From the cell containing the given text, extract its center point as (X, Y) coordinate. 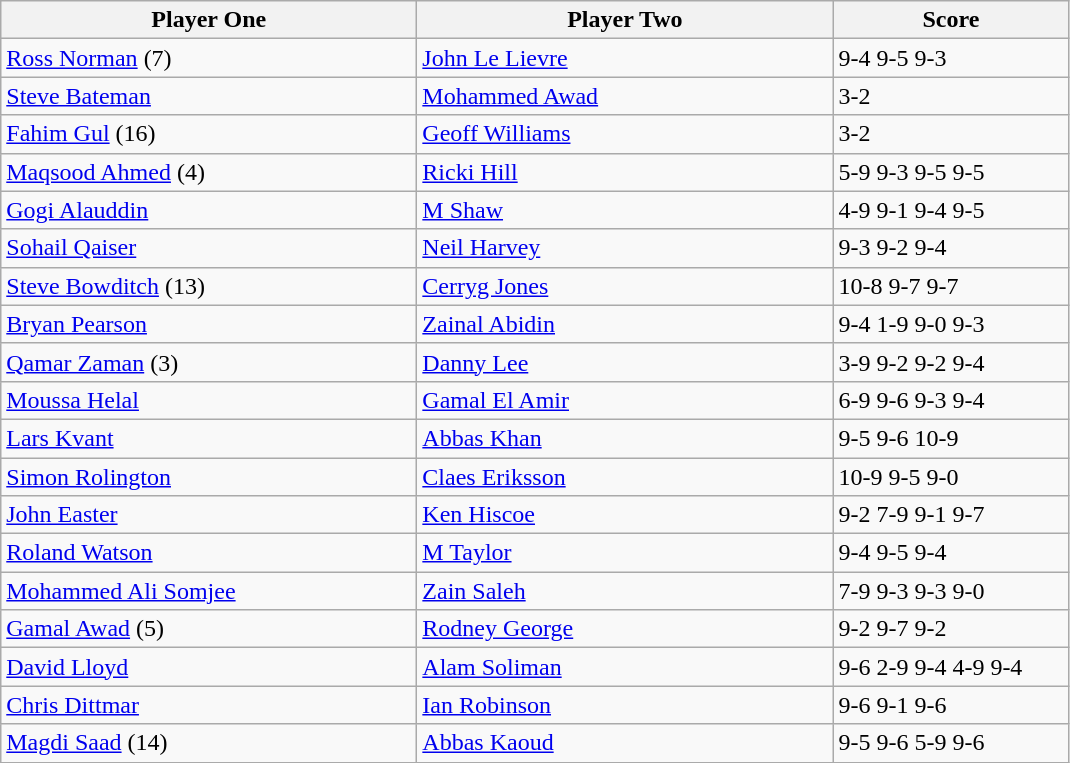
Danny Lee (625, 362)
Gamal El Amir (625, 400)
Score (951, 20)
6-9 9-6 9-3 9-4 (951, 400)
Mohammed Awad (625, 96)
Sohail Qaiser (209, 248)
Ricki Hill (625, 172)
John Easter (209, 515)
9-4 9-5 9-4 (951, 553)
M Shaw (625, 210)
Steve Bowditch (13) (209, 286)
10-8 9-7 9-7 (951, 286)
9-5 9-6 5-9 9-6 (951, 743)
Geoff Williams (625, 134)
Ross Norman (7) (209, 58)
Abbas Khan (625, 438)
Maqsood Ahmed (4) (209, 172)
Ken Hiscoe (625, 515)
Gamal Awad (5) (209, 629)
David Lloyd (209, 667)
Cerryg Jones (625, 286)
4-9 9-1 9-4 9-5 (951, 210)
9-4 1-9 9-0 9-3 (951, 324)
Rodney George (625, 629)
9-4 9-5 9-3 (951, 58)
Mohammed Ali Somjee (209, 591)
Fahim Gul (16) (209, 134)
Qamar Zaman (3) (209, 362)
9-2 7-9 9-1 9-7 (951, 515)
Steve Bateman (209, 96)
Abbas Kaoud (625, 743)
Chris Dittmar (209, 705)
9-3 9-2 9-4 (951, 248)
9-6 9-1 9-6 (951, 705)
3-9 9-2 9-2 9-4 (951, 362)
7-9 9-3 9-3 9-0 (951, 591)
Neil Harvey (625, 248)
Roland Watson (209, 553)
Moussa Helal (209, 400)
9-6 2-9 9-4 4-9 9-4 (951, 667)
10-9 9-5 9-0 (951, 477)
M Taylor (625, 553)
Lars Kvant (209, 438)
John Le Lievre (625, 58)
Magdi Saad (14) (209, 743)
5-9 9-3 9-5 9-5 (951, 172)
Simon Rolington (209, 477)
9-5 9-6 10-9 (951, 438)
Zain Saleh (625, 591)
Claes Eriksson (625, 477)
Zainal Abidin (625, 324)
Player Two (625, 20)
Alam Soliman (625, 667)
9-2 9-7 9-2 (951, 629)
Player One (209, 20)
Ian Robinson (625, 705)
Gogi Alauddin (209, 210)
Bryan Pearson (209, 324)
